Return the (x, y) coordinate for the center point of the cell that contains the specified text.  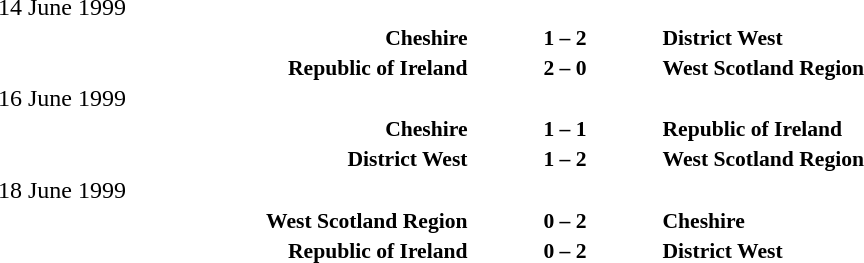
0 – 2 (564, 220)
2 – 0 (564, 68)
1 – 1 (564, 129)
